Scan for the cell matching the given text and deliver its (x, y) coordinate at center. 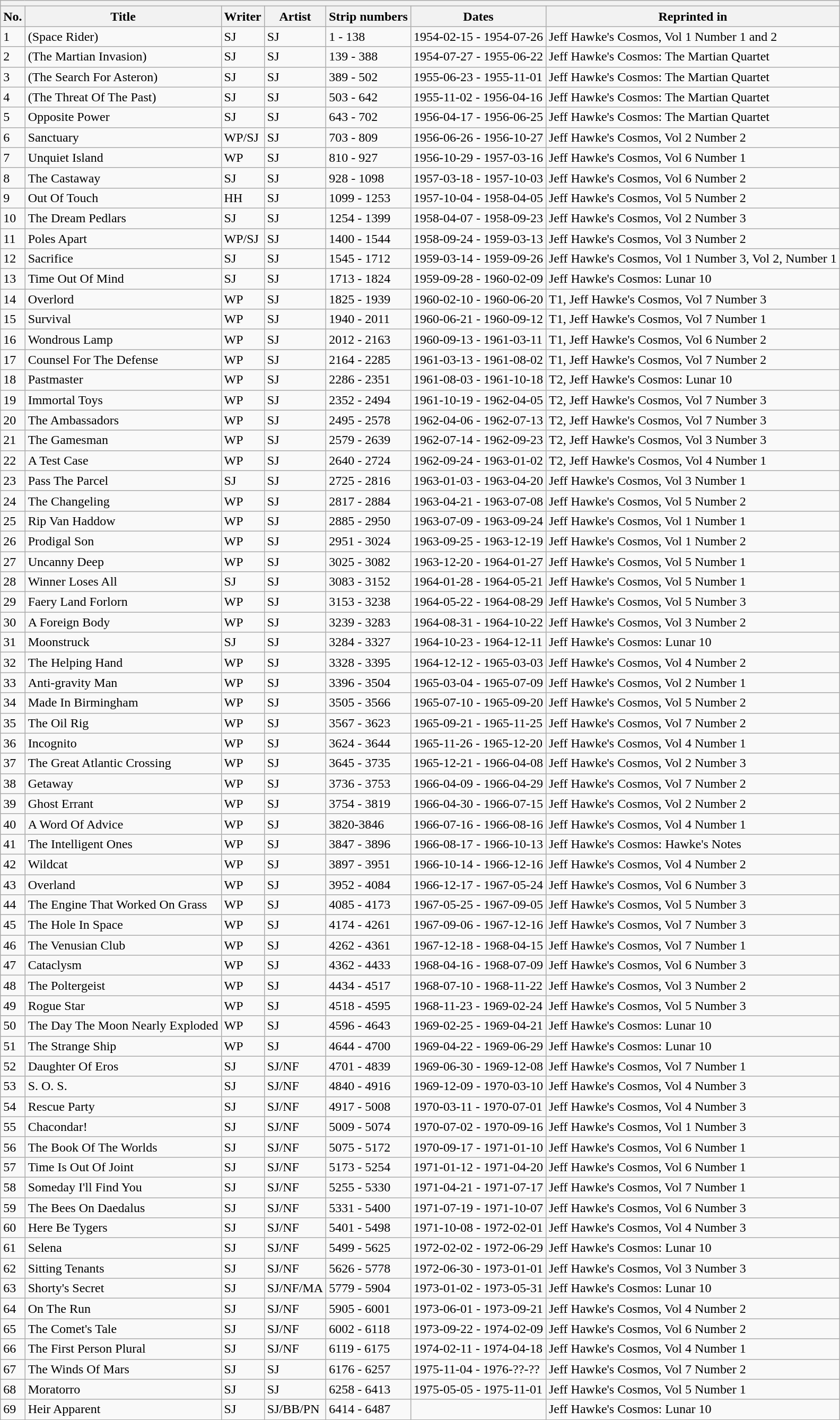
1970-03-11 - 1970-07-01 (478, 1107)
1964-12-12 - 1965-03-03 (478, 663)
3567 - 3623 (369, 723)
1971-01-12 - 1971-04-20 (478, 1167)
3645 - 3735 (369, 763)
Made In Birmingham (123, 703)
28 (13, 582)
6 (13, 137)
S. O. S. (123, 1086)
62 (13, 1268)
4085 - 4173 (369, 905)
59 (13, 1208)
5331 - 5400 (369, 1208)
T1, Jeff Hawke's Cosmos, Vol 7 Number 1 (693, 319)
1968-04-16 - 1968-07-09 (478, 965)
41 (13, 844)
The Hole In Space (123, 925)
1960-09-13 - 1961-03-11 (478, 339)
39 (13, 804)
23 (13, 481)
Getaway (123, 783)
3239 - 3283 (369, 622)
3284 - 3327 (369, 642)
2725 - 2816 (369, 481)
Jeff Hawke's Cosmos, Vol 1 Number 3, Vol 2, Number 1 (693, 259)
49 (13, 1006)
4644 - 4700 (369, 1046)
643 - 702 (369, 117)
T1, Jeff Hawke's Cosmos, Vol 6 Number 2 (693, 339)
Jeff Hawke's Cosmos, Vol 7 Number 3 (693, 925)
1971-07-19 - 1971-10-07 (478, 1208)
1956-10-29 - 1957-03-16 (478, 158)
38 (13, 783)
5009 - 5074 (369, 1127)
The Engine That Worked On Grass (123, 905)
50 (13, 1026)
20 (13, 420)
1966-08-17 - 1966-10-13 (478, 844)
25 (13, 521)
14 (13, 299)
Jeff Hawke's Cosmos, Vol 3 Number 1 (693, 481)
6414 - 6487 (369, 1409)
Sitting Tenants (123, 1268)
3820-3846 (369, 824)
Out Of Touch (123, 198)
Jeff Hawke's Cosmos, Vol 1 Number 2 (693, 541)
The Gamesman (123, 440)
The Great Atlantic Crossing (123, 763)
The First Person Plural (123, 1349)
1967-09-06 - 1967-12-16 (478, 925)
1963-04-21 - 1963-07-08 (478, 501)
1972-06-30 - 1973-01-01 (478, 1268)
3396 - 3504 (369, 683)
Time Is Out Of Joint (123, 1167)
The Poltergeist (123, 986)
1966-12-17 - 1967-05-24 (478, 884)
T2, Jeff Hawke's Cosmos: Lunar 10 (693, 380)
2164 - 2285 (369, 360)
1958-09-24 - 1959-03-13 (478, 238)
1970-07-02 - 1970-09-16 (478, 1127)
51 (13, 1046)
2579 - 2639 (369, 440)
Moratorro (123, 1389)
1713 - 1824 (369, 279)
T1, Jeff Hawke's Cosmos, Vol 7 Number 2 (693, 360)
2286 - 2351 (369, 380)
2495 - 2578 (369, 420)
Unquiet Island (123, 158)
1969-02-25 - 1969-04-21 (478, 1026)
3025 - 3082 (369, 562)
Here Be Tygers (123, 1228)
1 - 138 (369, 37)
T2, Jeff Hawke's Cosmos, Vol 4 Number 1 (693, 460)
1957-03-18 - 1957-10-03 (478, 178)
The Bees On Daedalus (123, 1208)
1958-04-07 - 1958-09-23 (478, 218)
Pass The Parcel (123, 481)
Jeff Hawke's Cosmos, Vol 1 Number 3 (693, 1127)
1254 - 1399 (369, 218)
54 (13, 1107)
47 (13, 965)
The Changeling (123, 501)
1969-12-09 - 1970-03-10 (478, 1086)
(The Threat Of The Past) (123, 97)
1966-07-16 - 1966-08-16 (478, 824)
8 (13, 178)
Daughter Of Eros (123, 1066)
Jeff Hawke's Cosmos, Vol 3 Number 3 (693, 1268)
5255 - 5330 (369, 1187)
1960-02-10 - 1960-06-20 (478, 299)
17 (13, 360)
57 (13, 1167)
Rescue Party (123, 1107)
A Test Case (123, 460)
Immortal Toys (123, 400)
The Dream Pedlars (123, 218)
2352 - 2494 (369, 400)
44 (13, 905)
(Space Rider) (123, 37)
1968-07-10 - 1968-11-22 (478, 986)
1974-02-11 - 1974-04-18 (478, 1349)
1973-09-22 - 1974-02-09 (478, 1329)
32 (13, 663)
35 (13, 723)
Wildcat (123, 864)
1400 - 1544 (369, 238)
1966-04-30 - 1966-07-15 (478, 804)
1956-06-26 - 1956-10-27 (478, 137)
Writer (243, 16)
65 (13, 1329)
Shorty's Secret (123, 1288)
3153 - 3238 (369, 602)
Heir Apparent (123, 1409)
1966-04-09 - 1966-04-29 (478, 783)
5905 - 6001 (369, 1309)
The Book Of The Worlds (123, 1147)
On The Run (123, 1309)
The Oil Rig (123, 723)
1965-12-21 - 1966-04-08 (478, 763)
SJ/BB/PN (295, 1409)
42 (13, 864)
Title (123, 16)
Opposite Power (123, 117)
1960-06-21 - 1960-09-12 (478, 319)
503 - 642 (369, 97)
58 (13, 1187)
6119 - 6175 (369, 1349)
4596 - 4643 (369, 1026)
1969-04-22 - 1969-06-29 (478, 1046)
4 (13, 97)
66 (13, 1349)
Artist (295, 16)
37 (13, 763)
The Venusian Club (123, 945)
A Foreign Body (123, 622)
5075 - 5172 (369, 1147)
Faery Land Forlorn (123, 602)
1964-05-22 - 1964-08-29 (478, 602)
1965-03-04 - 1965-07-09 (478, 683)
19 (13, 400)
1965-09-21 - 1965-11-25 (478, 723)
2640 - 2724 (369, 460)
No. (13, 16)
Someday I'll Find You (123, 1187)
1959-09-28 - 1960-02-09 (478, 279)
6176 - 6257 (369, 1369)
1970-09-17 - 1971-01-10 (478, 1147)
12 (13, 259)
4840 - 4916 (369, 1086)
1962-09-24 - 1963-01-02 (478, 460)
67 (13, 1369)
61 (13, 1248)
389 - 502 (369, 77)
Uncanny Deep (123, 562)
63 (13, 1288)
Strip numbers (369, 16)
9 (13, 198)
3505 - 3566 (369, 703)
1963-01-03 - 1963-04-20 (478, 481)
1964-01-28 - 1964-05-21 (478, 582)
3847 - 3896 (369, 844)
3754 - 3819 (369, 804)
33 (13, 683)
1973-01-02 - 1973-05-31 (478, 1288)
1972-02-02 - 1972-06-29 (478, 1248)
5626 - 5778 (369, 1268)
Ghost Errant (123, 804)
T1, Jeff Hawke's Cosmos, Vol 7 Number 3 (693, 299)
1967-12-18 - 1968-04-15 (478, 945)
Jeff Hawke's Cosmos, Vol 1 Number 1 and 2 (693, 37)
The Winds Of Mars (123, 1369)
5779 - 5904 (369, 1288)
Rogue Star (123, 1006)
1957-10-04 - 1958-04-05 (478, 198)
A Word Of Advice (123, 824)
1825 - 1939 (369, 299)
Cataclysm (123, 965)
The Comet's Tale (123, 1329)
1940 - 2011 (369, 319)
Wondrous Lamp (123, 339)
68 (13, 1389)
Overlord (123, 299)
1963-07-09 - 1963-09-24 (478, 521)
(The Martian Invasion) (123, 57)
Pastmaster (123, 380)
Reprinted in (693, 16)
Sacrifice (123, 259)
SJ/NF/MA (295, 1288)
1971-10-08 - 1972-02-01 (478, 1228)
Counsel For The Defense (123, 360)
45 (13, 925)
Prodigal Son (123, 541)
The Strange Ship (123, 1046)
6258 - 6413 (369, 1389)
64 (13, 1309)
2885 - 2950 (369, 521)
1545 - 1712 (369, 259)
48 (13, 986)
4917 - 5008 (369, 1107)
The Day The Moon Nearly Exploded (123, 1026)
4701 - 4839 (369, 1066)
Sanctuary (123, 137)
810 - 927 (369, 158)
30 (13, 622)
2817 - 2884 (369, 501)
Chacondar! (123, 1127)
1962-04-06 - 1962-07-13 (478, 420)
1969-06-30 - 1969-12-08 (478, 1066)
27 (13, 562)
The Ambassadors (123, 420)
Jeff Hawke's Cosmos: Hawke's Notes (693, 844)
1 (13, 37)
5173 - 5254 (369, 1167)
1964-08-31 - 1964-10-22 (478, 622)
Overland (123, 884)
22 (13, 460)
1965-07-10 - 1965-09-20 (478, 703)
1973-06-01 - 1973-09-21 (478, 1309)
1962-07-14 - 1962-09-23 (478, 440)
55 (13, 1127)
1975-05-05 - 1975-11-01 (478, 1389)
1954-02-15 - 1954-07-26 (478, 37)
The Helping Hand (123, 663)
928 - 1098 (369, 178)
Anti-gravity Man (123, 683)
Jeff Hawke's Cosmos, Vol 1 Number 1 (693, 521)
4262 - 4361 (369, 945)
4174 - 4261 (369, 925)
46 (13, 945)
34 (13, 703)
2012 - 2163 (369, 339)
The Castaway (123, 178)
26 (13, 541)
Survival (123, 319)
69 (13, 1409)
Incognito (123, 743)
29 (13, 602)
1975-11-04 - 1976-??-?? (478, 1369)
1956-04-17 - 1956-06-25 (478, 117)
36 (13, 743)
703 - 809 (369, 137)
1967-05-25 - 1967-09-05 (478, 905)
Jeff Hawke's Cosmos, Vol 2 Number 1 (693, 683)
6002 - 6118 (369, 1329)
3328 - 3395 (369, 663)
Dates (478, 16)
16 (13, 339)
1099 - 1253 (369, 198)
4434 - 4517 (369, 986)
53 (13, 1086)
5 (13, 117)
1965-11-26 - 1965-12-20 (478, 743)
1961-08-03 - 1961-10-18 (478, 380)
4518 - 4595 (369, 1006)
18 (13, 380)
10 (13, 218)
31 (13, 642)
60 (13, 1228)
3952 - 4084 (369, 884)
5401 - 5498 (369, 1228)
1955-11-02 - 1956-04-16 (478, 97)
1963-12-20 - 1964-01-27 (478, 562)
Poles Apart (123, 238)
3736 - 3753 (369, 783)
1955-06-23 - 1955-11-01 (478, 77)
The Intelligent Ones (123, 844)
15 (13, 319)
1959-03-14 - 1959-09-26 (478, 259)
1961-03-13 - 1961-08-02 (478, 360)
2951 - 3024 (369, 541)
1961-10-19 - 1962-04-05 (478, 400)
11 (13, 238)
1968-11-23 - 1969-02-24 (478, 1006)
52 (13, 1066)
1971-04-21 - 1971-07-17 (478, 1187)
Moonstruck (123, 642)
Rip Van Haddow (123, 521)
Winner Loses All (123, 582)
139 - 388 (369, 57)
3897 - 3951 (369, 864)
3083 - 3152 (369, 582)
13 (13, 279)
Selena (123, 1248)
2 (13, 57)
3 (13, 77)
56 (13, 1147)
7 (13, 158)
HH (243, 198)
40 (13, 824)
1954-07-27 - 1955-06-22 (478, 57)
1964-10-23 - 1964-12-11 (478, 642)
3624 - 3644 (369, 743)
T2, Jeff Hawke's Cosmos, Vol 3 Number 3 (693, 440)
21 (13, 440)
43 (13, 884)
4362 - 4433 (369, 965)
24 (13, 501)
5499 - 5625 (369, 1248)
Time Out Of Mind (123, 279)
(The Search For Asteron) (123, 77)
1963-09-25 - 1963-12-19 (478, 541)
1966-10-14 - 1966-12-16 (478, 864)
